Capture the cell that displays the provided text and extract its [x, y] central coordinate. 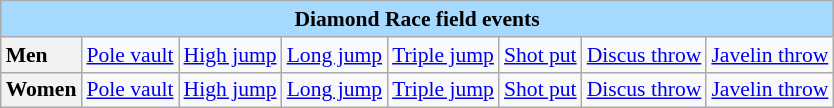
Women [42, 90]
Men [42, 55]
Diamond Race field events [418, 19]
